For the text-containing cell, return its midpoint in (X, Y) coordinate format. 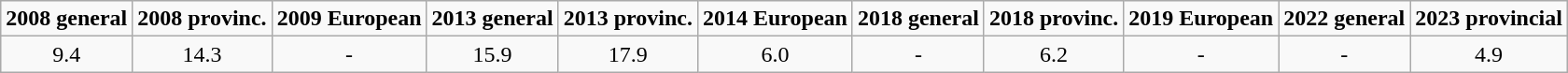
9.4 (67, 54)
14.3 (202, 54)
15.9 (493, 54)
2008 provinc. (202, 19)
6.2 (1053, 54)
2019 European (1201, 19)
2009 European (349, 19)
2018 provinc. (1053, 19)
2014 European (775, 19)
2013 provinc. (627, 19)
2018 general (918, 19)
2008 general (67, 19)
2013 general (493, 19)
2022 general (1344, 19)
17.9 (627, 54)
6.0 (775, 54)
4.9 (1490, 54)
2023 provincial (1490, 19)
